Search for the cell housing the specified text and yield its (x, y) center coordinate. 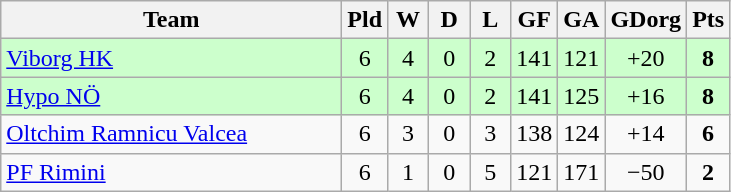
+16 (646, 96)
D (450, 20)
Pts (708, 20)
138 (534, 134)
171 (582, 172)
+20 (646, 58)
GDorg (646, 20)
GF (534, 20)
Pld (365, 20)
5 (490, 172)
1 (408, 172)
124 (582, 134)
W (408, 20)
+14 (646, 134)
GA (582, 20)
Team (172, 20)
L (490, 20)
Viborg HK (172, 58)
Oltchim Ramnicu Valcea (172, 134)
PF Rimini (172, 172)
−50 (646, 172)
125 (582, 96)
Hypo NÖ (172, 96)
